Determine the [x, y] coordinate at the center of the cell enclosing the given text.  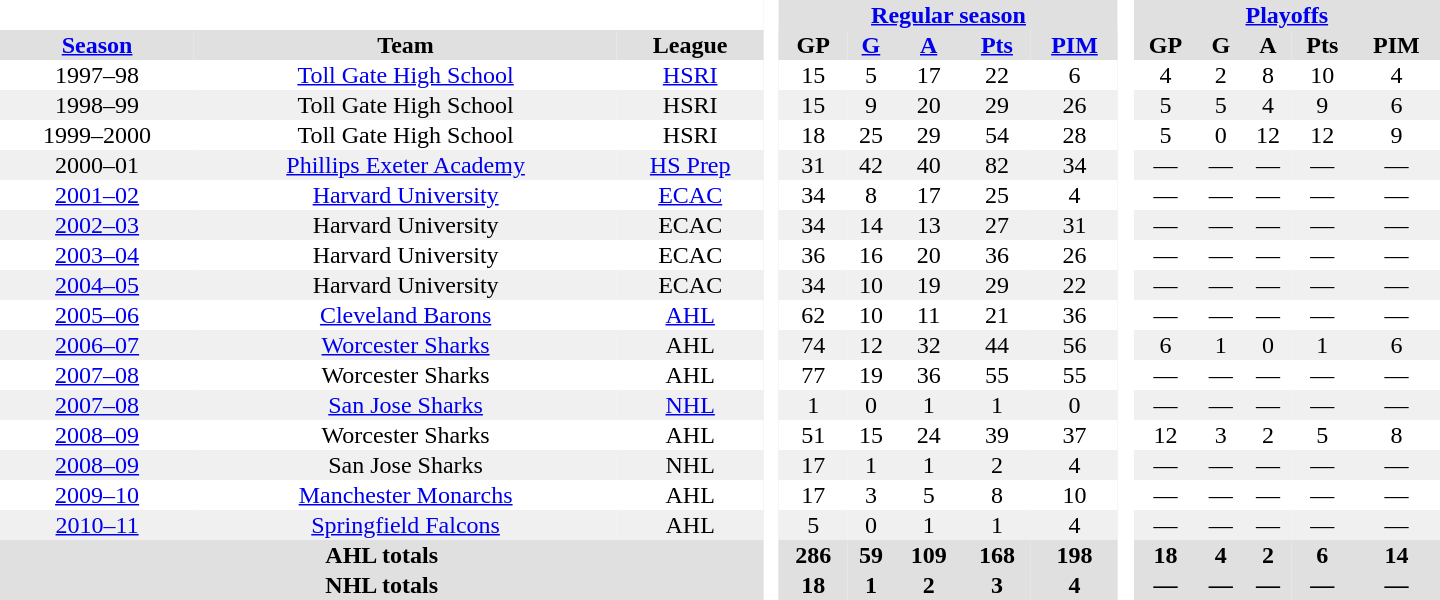
21 [997, 315]
Season [97, 45]
2001–02 [97, 195]
198 [1074, 555]
1999–2000 [97, 135]
2002–03 [97, 225]
Cleveland Barons [406, 315]
51 [813, 435]
56 [1074, 345]
2000–01 [97, 165]
286 [813, 555]
16 [870, 255]
13 [929, 225]
Playoffs [1287, 15]
59 [870, 555]
AHL totals [382, 555]
77 [813, 375]
NHL totals [382, 585]
54 [997, 135]
HS Prep [690, 165]
44 [997, 345]
62 [813, 315]
24 [929, 435]
27 [997, 225]
Team [406, 45]
Manchester Monarchs [406, 495]
42 [870, 165]
2005–06 [97, 315]
2010–11 [97, 525]
1997–98 [97, 75]
82 [997, 165]
Phillips Exeter Academy [406, 165]
39 [997, 435]
1998–99 [97, 105]
74 [813, 345]
109 [929, 555]
2003–04 [97, 255]
40 [929, 165]
168 [997, 555]
28 [1074, 135]
2009–10 [97, 495]
Regular season [948, 15]
2004–05 [97, 285]
11 [929, 315]
League [690, 45]
32 [929, 345]
37 [1074, 435]
Springfield Falcons [406, 525]
2006–07 [97, 345]
